For the text-containing cell, return its midpoint in (X, Y) coordinate format. 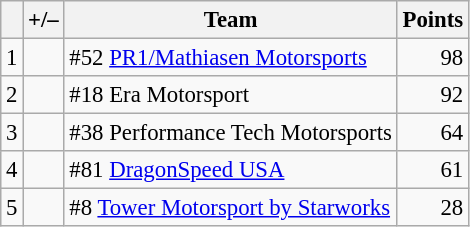
#81 DragonSpeed USA (230, 170)
#18 Era Motorsport (230, 95)
Points (432, 20)
61 (432, 170)
2 (12, 95)
92 (432, 95)
3 (12, 133)
28 (432, 208)
4 (12, 170)
#8 Tower Motorsport by Starworks (230, 208)
#52 PR1/Mathiasen Motorsports (230, 58)
1 (12, 58)
64 (432, 133)
98 (432, 58)
+/– (44, 20)
5 (12, 208)
Team (230, 20)
#38 Performance Tech Motorsports (230, 133)
